Return (X, Y) of the center of cell containing provided text 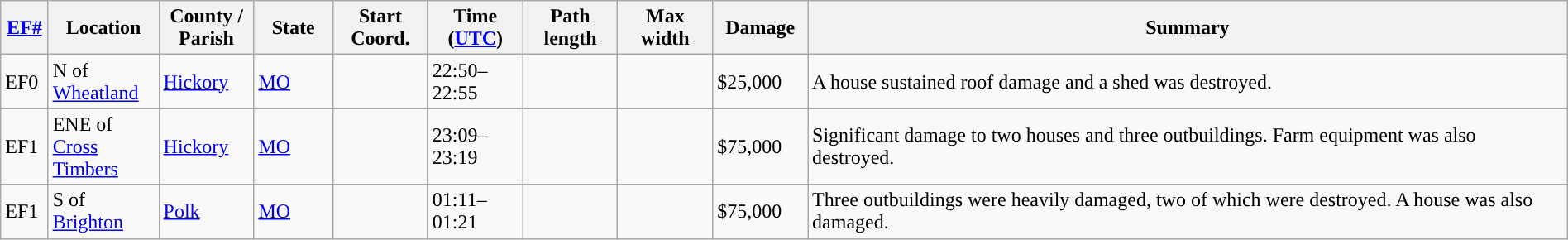
Damage (761, 28)
$25,000 (761, 81)
EF# (25, 28)
01:11–01:21 (475, 212)
Max width (665, 28)
EF0 (25, 81)
22:50–22:55 (475, 81)
Summary (1188, 28)
State (294, 28)
S of Brighton (103, 212)
N of Wheatland (103, 81)
ENE of Cross Timbers (103, 146)
Three outbuildings were heavily damaged, two of which were destroyed. A house was also damaged. (1188, 212)
Path length (571, 28)
Location (103, 28)
County / Parish (207, 28)
Significant damage to two houses and three outbuildings. Farm equipment was also destroyed. (1188, 146)
Polk (207, 212)
Start Coord. (380, 28)
A house sustained roof damage and a shed was destroyed. (1188, 81)
23:09–23:19 (475, 146)
Time (UTC) (475, 28)
